Locate the cell with the specified text and output its [X, Y] center coordinate. 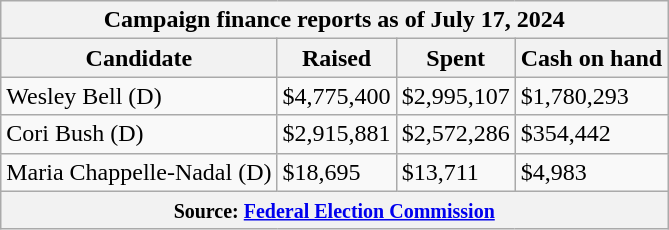
Spent [456, 58]
Maria Chappelle-Nadal (D) [139, 172]
$2,995,107 [456, 96]
$2,915,881 [336, 134]
Source: Federal Election Commission [334, 210]
Campaign finance reports as of July 17, 2024 [334, 20]
Candidate [139, 58]
$2,572,286 [456, 134]
Wesley Bell (D) [139, 96]
Raised [336, 58]
Cash on hand [591, 58]
$13,711 [456, 172]
$1,780,293 [591, 96]
$4,775,400 [336, 96]
Cori Bush (D) [139, 134]
$4,983 [591, 172]
$354,442 [591, 134]
$18,695 [336, 172]
